Pinpoint the cell where the given text exists, returning its (x, y) midpoint coordinate. 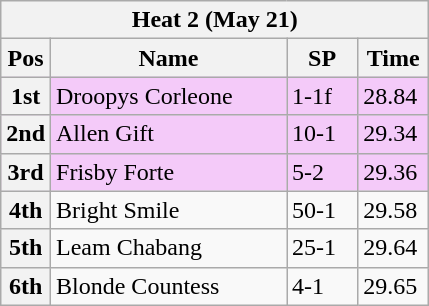
3rd (26, 172)
4-1 (322, 286)
Heat 2 (May 21) (215, 20)
25-1 (322, 248)
Blonde Countess (169, 286)
Droopys Corleone (169, 96)
1st (26, 96)
29.64 (394, 248)
Frisby Forte (169, 172)
Name (169, 58)
5-2 (322, 172)
29.65 (394, 286)
Time (394, 58)
6th (26, 286)
28.84 (394, 96)
29.58 (394, 210)
29.34 (394, 134)
10-1 (322, 134)
50-1 (322, 210)
4th (26, 210)
29.36 (394, 172)
Pos (26, 58)
2nd (26, 134)
1-1f (322, 96)
Allen Gift (169, 134)
5th (26, 248)
Leam Chabang (169, 248)
Bright Smile (169, 210)
SP (322, 58)
